Determine the [x, y] coordinate at the center of the cell enclosing the given text.  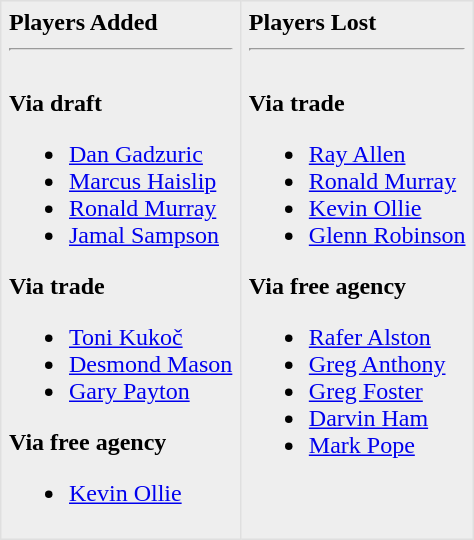
Players Added Via draftDan GadzuricMarcus HaislipRonald MurrayJamal SampsonVia tradeToni KukočDesmond MasonGary PaytonVia free agencyKevin Ollie [121, 270]
Players Lost Via tradeRay AllenRonald MurrayKevin OllieGlenn RobinsonVia free agencyRafer AlstonGreg AnthonyGreg FosterDarvin HamMark Pope [358, 270]
